Detect which cell encompasses the target text, then output its [x, y] center coordinate. 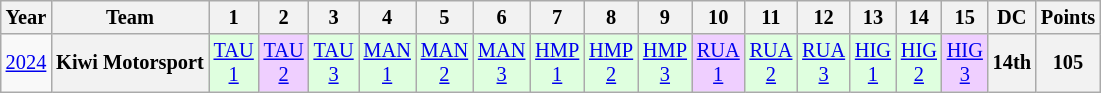
HIG3 [965, 63]
11 [772, 17]
HMP1 [557, 63]
HMP3 [665, 63]
HIG1 [873, 63]
MAN3 [502, 63]
Team [130, 17]
2 [284, 17]
TAU2 [284, 63]
5 [444, 17]
MAN2 [444, 63]
6 [502, 17]
TAU3 [334, 63]
7 [557, 17]
8 [611, 17]
15 [965, 17]
9 [665, 17]
1 [234, 17]
MAN1 [386, 63]
Year [26, 17]
4 [386, 17]
HIG2 [919, 63]
12 [824, 17]
HMP2 [611, 63]
105 [1068, 63]
14 [919, 17]
DC [1012, 17]
3 [334, 17]
RUA2 [772, 63]
RUA1 [718, 63]
14th [1012, 63]
13 [873, 17]
Kiwi Motorsport [130, 63]
RUA3 [824, 63]
2024 [26, 63]
TAU1 [234, 63]
Points [1068, 17]
10 [718, 17]
